Detect which cell encompasses the target text, then output its [x, y] center coordinate. 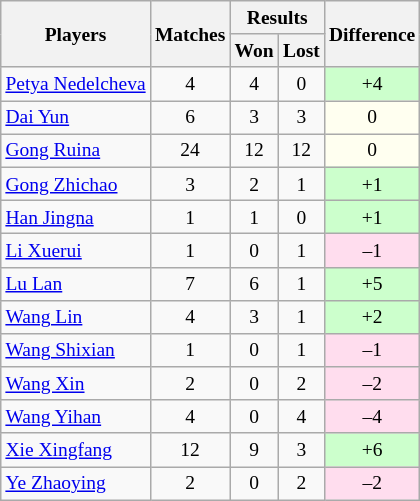
Petya Nedelcheva [76, 84]
Gong Ruina [76, 150]
Gong Zhichao [76, 184]
+5 [372, 284]
–4 [372, 416]
Won [254, 50]
Ye Zhaoying [76, 484]
Wang Yihan [76, 416]
Han Jingna [76, 216]
24 [190, 150]
Wang Shixian [76, 350]
Wang Xin [76, 384]
Lost [301, 50]
Players [76, 34]
9 [254, 450]
Lu Lan [76, 284]
Matches [190, 34]
+2 [372, 316]
+4 [372, 84]
+6 [372, 450]
7 [190, 284]
Li Xuerui [76, 250]
Wang Lin [76, 316]
Results [277, 18]
Dai Yun [76, 118]
Xie Xingfang [76, 450]
Difference [372, 34]
